Return the (x, y) coordinate for the center point of the cell that contains the specified text.  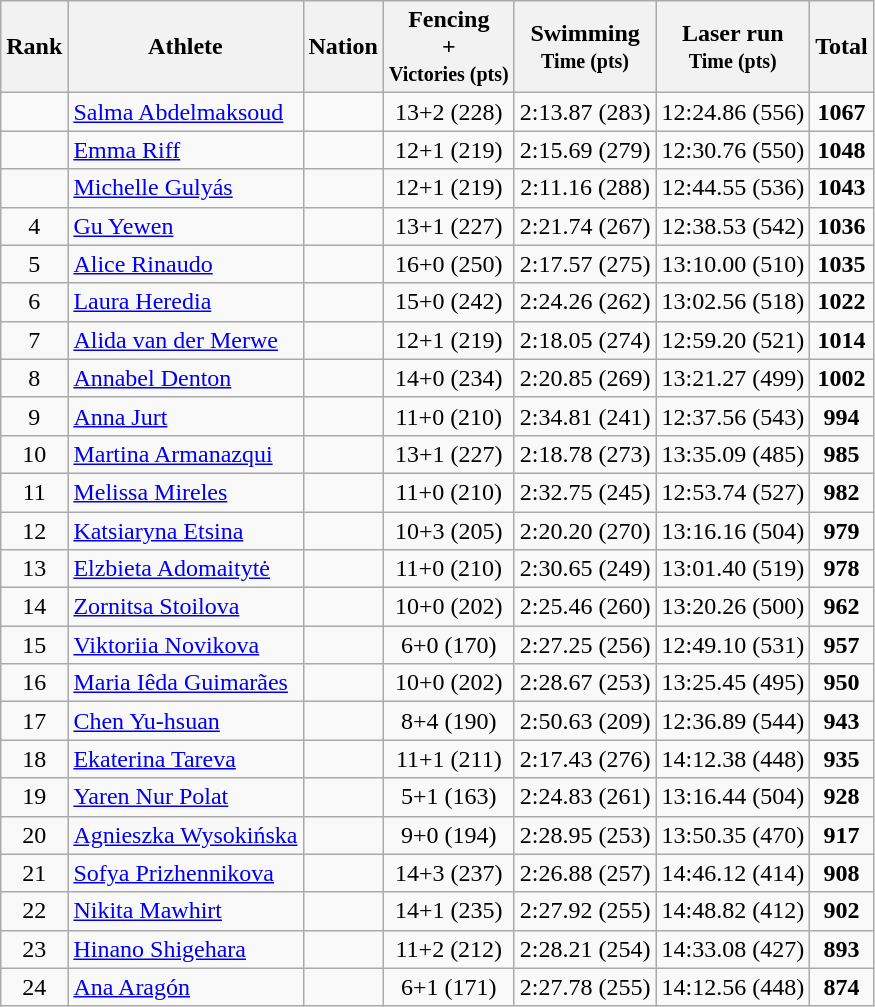
2:28.95 (253) (585, 835)
2:11.16 (288) (585, 188)
SwimmingTime (pts) (585, 47)
994 (842, 416)
1036 (842, 226)
2:50.63 (209) (585, 721)
957 (842, 645)
8 (34, 378)
902 (842, 911)
12:24.86 (556) (733, 112)
9+0 (194) (448, 835)
Sofya Prizhennikova (186, 873)
5 (34, 264)
14+0 (234) (448, 378)
12:37.56 (543) (733, 416)
13+2 (228) (448, 112)
Viktoriia Novikova (186, 645)
14:46.12 (414) (733, 873)
2:26.88 (257) (585, 873)
Elzbieta Adomaitytė (186, 569)
4 (34, 226)
Total (842, 47)
Athlete (186, 47)
Laser runTime (pts) (733, 47)
16+0 (250) (448, 264)
935 (842, 759)
2:25.46 (260) (585, 607)
8+4 (190) (448, 721)
14:48.82 (412) (733, 911)
979 (842, 531)
12:36.89 (544) (733, 721)
6 (34, 302)
18 (34, 759)
Melissa Mireles (186, 492)
2:21.74 (267) (585, 226)
Anna Jurt (186, 416)
Alice Rinaudo (186, 264)
893 (842, 949)
917 (842, 835)
2:34.81 (241) (585, 416)
14+3 (237) (448, 873)
13 (34, 569)
10 (34, 454)
13:01.40 (519) (733, 569)
1035 (842, 264)
6+0 (170) (448, 645)
2:17.43 (276) (585, 759)
2:27.78 (255) (585, 987)
2:18.05 (274) (585, 340)
2:24.26 (262) (585, 302)
982 (842, 492)
Yaren Nur Polat (186, 797)
11+1 (211) (448, 759)
2:28.21 (254) (585, 949)
1067 (842, 112)
Emma Riff (186, 150)
Ana Aragón (186, 987)
13:35.09 (485) (733, 454)
13:02.56 (518) (733, 302)
22 (34, 911)
Alida van der Merwe (186, 340)
Maria Iêda Guimarães (186, 683)
19 (34, 797)
2:28.67 (253) (585, 683)
14+1 (235) (448, 911)
13:25.45 (495) (733, 683)
Nation (343, 47)
1043 (842, 188)
2:27.92 (255) (585, 911)
11 (34, 492)
2:20.85 (269) (585, 378)
Chen Yu-hsuan (186, 721)
2:15.69 (279) (585, 150)
15+0 (242) (448, 302)
Ekaterina Tareva (186, 759)
Annabel Denton (186, 378)
15 (34, 645)
12:44.55 (536) (733, 188)
12 (34, 531)
12:53.74 (527) (733, 492)
962 (842, 607)
13:16.44 (504) (733, 797)
13:20.26 (500) (733, 607)
12:30.76 (550) (733, 150)
2:20.20 (270) (585, 531)
908 (842, 873)
14:33.08 (427) (733, 949)
11+2 (212) (448, 949)
1022 (842, 302)
2:30.65 (249) (585, 569)
Agnieszka Wysokińska (186, 835)
Laura Heredia (186, 302)
23 (34, 949)
2:24.83 (261) (585, 797)
874 (842, 987)
12:38.53 (542) (733, 226)
9 (34, 416)
6+1 (171) (448, 987)
20 (34, 835)
16 (34, 683)
Michelle Gulyás (186, 188)
13:10.00 (510) (733, 264)
2:27.25 (256) (585, 645)
Martina Armanazqui (186, 454)
978 (842, 569)
5+1 (163) (448, 797)
17 (34, 721)
943 (842, 721)
2:13.87 (283) (585, 112)
10+3 (205) (448, 531)
2:18.78 (273) (585, 454)
13:50.35 (470) (733, 835)
Gu Yewen (186, 226)
985 (842, 454)
1048 (842, 150)
Salma Abdelmaksoud (186, 112)
Katsiaryna Etsina (186, 531)
13:16.16 (504) (733, 531)
950 (842, 683)
14:12.38 (448) (733, 759)
21 (34, 873)
2:17.57 (275) (585, 264)
13:21.27 (499) (733, 378)
2:32.75 (245) (585, 492)
Fencing+Victories (pts) (448, 47)
Hinano Shigehara (186, 949)
12:49.10 (531) (733, 645)
Nikita Mawhirt (186, 911)
7 (34, 340)
1002 (842, 378)
928 (842, 797)
1014 (842, 340)
Zornitsa Stoilova (186, 607)
14 (34, 607)
24 (34, 987)
Rank (34, 47)
12:59.20 (521) (733, 340)
14:12.56 (448) (733, 987)
